Return (X, Y) of the center of cell containing provided text 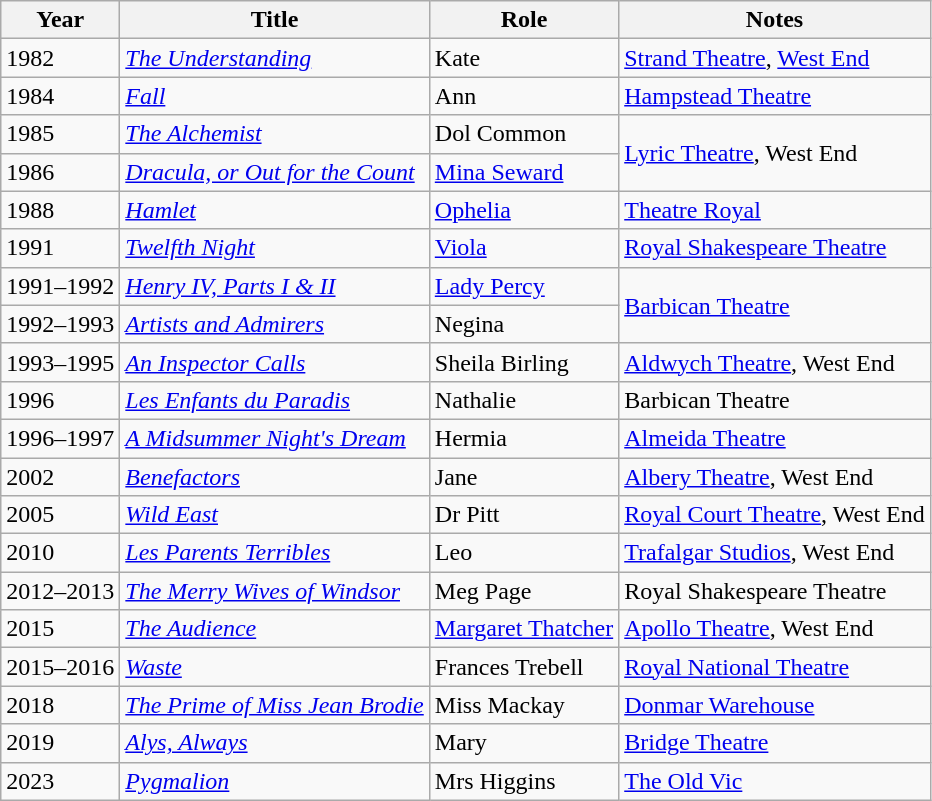
Year (60, 20)
1993–1995 (60, 362)
Mina Seward (524, 172)
2002 (60, 477)
1991–1992 (60, 286)
An Inspector Calls (274, 362)
Role (524, 20)
Kate (524, 58)
Nathalie (524, 400)
Albery Theatre, West End (775, 477)
The Merry Wives of Windsor (274, 591)
Viola (524, 248)
1991 (60, 248)
The Prime of Miss Jean Brodie (274, 705)
The Audience (274, 629)
The Old Vic (775, 781)
Alys, Always (274, 743)
2012–2013 (60, 591)
2019 (60, 743)
2015 (60, 629)
1982 (60, 58)
Negina (524, 324)
Royal Court Theatre, West End (775, 515)
Dr Pitt (524, 515)
Donmar Warehouse (775, 705)
Meg Page (524, 591)
2005 (60, 515)
Theatre Royal (775, 210)
Margaret Thatcher (524, 629)
Hermia (524, 438)
2010 (60, 553)
2023 (60, 781)
Royal National Theatre (775, 667)
2018 (60, 705)
Jane (524, 477)
Ophelia (524, 210)
Frances Trebell (524, 667)
Apollo Theatre, West End (775, 629)
Mary (524, 743)
Dol Common (524, 134)
Artists and Admirers (274, 324)
Benefactors (274, 477)
Henry IV, Parts I & II (274, 286)
Wild East (274, 515)
Leo (524, 553)
Title (274, 20)
Almeida Theatre (775, 438)
Les Enfants du Paradis (274, 400)
Hampstead Theatre (775, 96)
Strand Theatre, West End (775, 58)
The Understanding (274, 58)
2015–2016 (60, 667)
1988 (60, 210)
A Midsummer Night's Dream (274, 438)
Waste (274, 667)
1992–1993 (60, 324)
1996–1997 (60, 438)
Dracula, or Out for the Count (274, 172)
Twelfth Night (274, 248)
1996 (60, 400)
1984 (60, 96)
Lyric Theatre, West End (775, 153)
Pygmalion (274, 781)
The Alchemist (274, 134)
Miss Mackay (524, 705)
Bridge Theatre (775, 743)
Trafalgar Studios, West End (775, 553)
Aldwych Theatre, West End (775, 362)
1986 (60, 172)
Les Parents Terribles (274, 553)
Ann (524, 96)
Lady Percy (524, 286)
Sheila Birling (524, 362)
Notes (775, 20)
Fall (274, 96)
Mrs Higgins (524, 781)
1985 (60, 134)
Hamlet (274, 210)
